Identify which cell holds the provided text, then report its [X, Y] central coordinate. 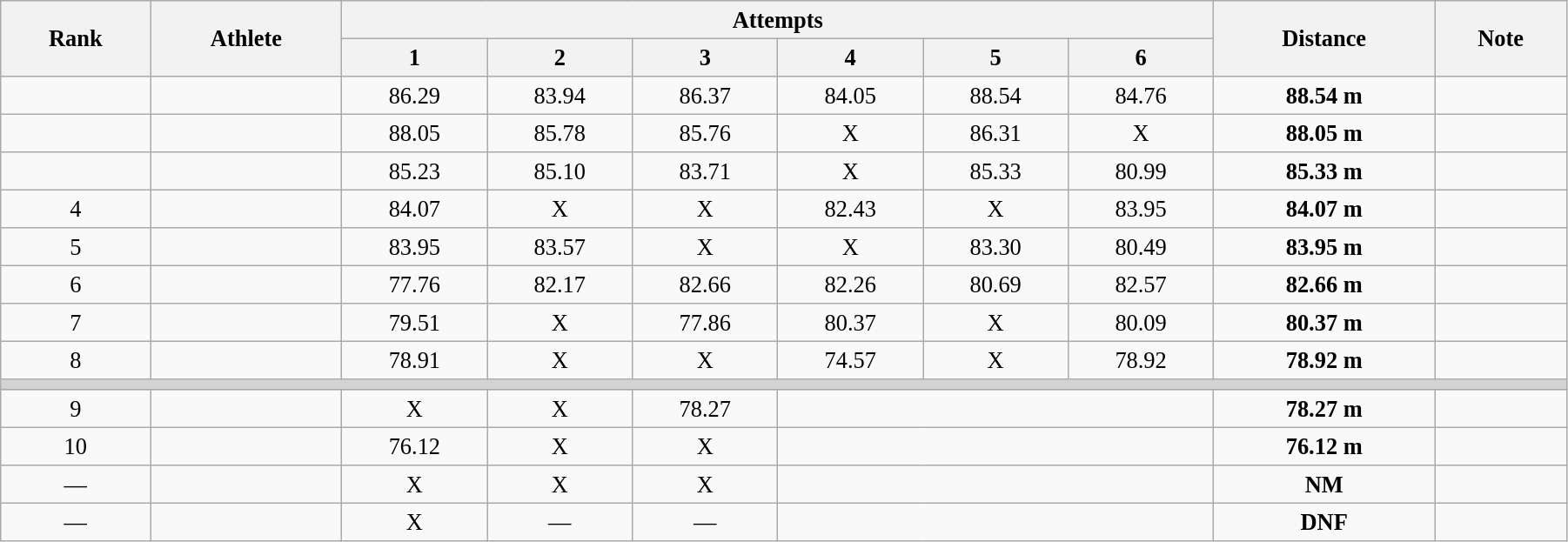
85.76 [705, 133]
82.17 [560, 284]
8 [76, 360]
82.57 [1142, 284]
85.10 [560, 171]
82.43 [851, 209]
84.05 [851, 95]
78.27 m [1324, 409]
80.09 [1142, 323]
80.49 [1142, 247]
Athlete [246, 38]
1 [414, 57]
85.23 [414, 171]
76.12 m [1324, 446]
82.66 [705, 284]
85.78 [560, 133]
86.29 [414, 95]
88.54 m [1324, 95]
74.57 [851, 360]
2 [560, 57]
83.95 m [1324, 247]
Distance [1324, 38]
78.91 [414, 360]
83.94 [560, 95]
88.05 m [1324, 133]
84.07 m [1324, 209]
88.54 [995, 95]
NM [1324, 485]
83.71 [705, 171]
76.12 [414, 446]
84.76 [1142, 95]
7 [76, 323]
80.37 [851, 323]
85.33 [995, 171]
77.86 [705, 323]
80.37 m [1324, 323]
77.76 [414, 284]
80.69 [995, 284]
10 [76, 446]
3 [705, 57]
85.33 m [1324, 171]
80.99 [1142, 171]
78.92 [1142, 360]
88.05 [414, 133]
83.30 [995, 247]
78.27 [705, 409]
9 [76, 409]
79.51 [414, 323]
83.57 [560, 247]
Note [1501, 38]
84.07 [414, 209]
82.66 m [1324, 284]
82.26 [851, 284]
Rank [76, 38]
78.92 m [1324, 360]
86.37 [705, 95]
Attempts [778, 19]
DNF [1324, 522]
86.31 [995, 133]
